Identify which cell holds the provided text, then report its [X, Y] central coordinate. 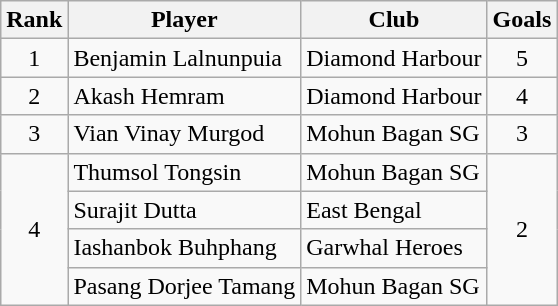
Akash Hemram [184, 96]
Thumsol Tongsin [184, 172]
Benjamin Lalnunpuia [184, 58]
Garwhal Heroes [394, 248]
Player [184, 20]
5 [522, 58]
Pasang Dorjee Tamang [184, 286]
Goals [522, 20]
Rank [34, 20]
1 [34, 58]
Surajit Dutta [184, 210]
Vian Vinay Murgod [184, 134]
East Bengal [394, 210]
Club [394, 20]
Iashanbok Buhphang [184, 248]
